Scan for the cell matching the given text and deliver its [X, Y] coordinate at center. 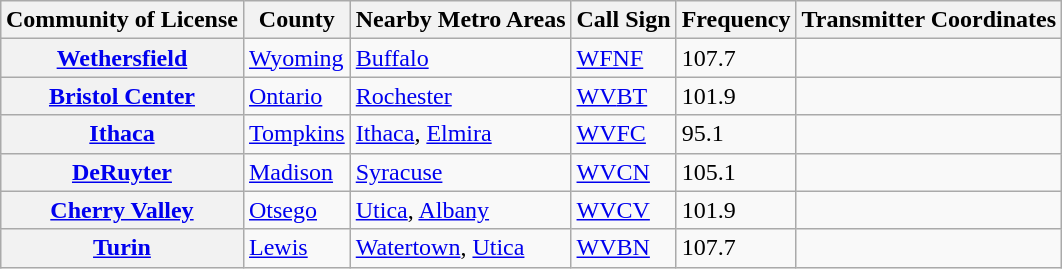
Call Sign [624, 20]
95.1 [736, 134]
Community of License [122, 20]
WFNF [624, 58]
Cherry Valley [122, 210]
Ithaca, Elmira [460, 134]
Otsego [296, 210]
Nearby Metro Areas [460, 20]
Watertown, Utica [460, 248]
WVCV [624, 210]
Madison [296, 172]
Rochester [460, 96]
Ontario [296, 96]
Utica, Albany [460, 210]
WVFC [624, 134]
105.1 [736, 172]
Lewis [296, 248]
Wethersfield [122, 58]
WVBT [624, 96]
WVCN [624, 172]
Turin [122, 248]
WVBN [624, 248]
Bristol Center [122, 96]
Syracuse [460, 172]
County [296, 20]
Wyoming [296, 58]
Buffalo [460, 58]
Tompkins [296, 134]
DeRuyter [122, 172]
Frequency [736, 20]
Ithaca [122, 134]
Transmitter Coordinates [928, 20]
